Search for the cell housing the specified text and yield its (X, Y) center coordinate. 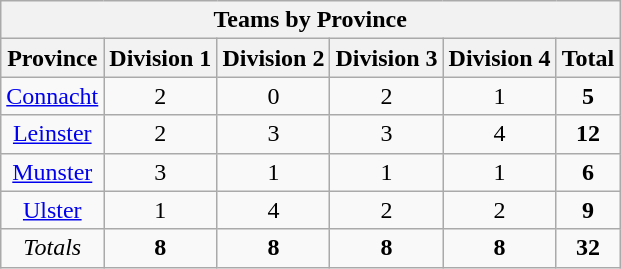
9 (588, 210)
Leinster (52, 134)
Totals (52, 248)
Munster (52, 172)
Teams by Province (310, 20)
Division 2 (274, 58)
6 (588, 172)
32 (588, 248)
Ulster (52, 210)
12 (588, 134)
Division 1 (160, 58)
0 (274, 96)
Division 4 (500, 58)
Connacht (52, 96)
Province (52, 58)
Division 3 (386, 58)
Total (588, 58)
5 (588, 96)
